Return (X, Y) of the center of cell containing provided text 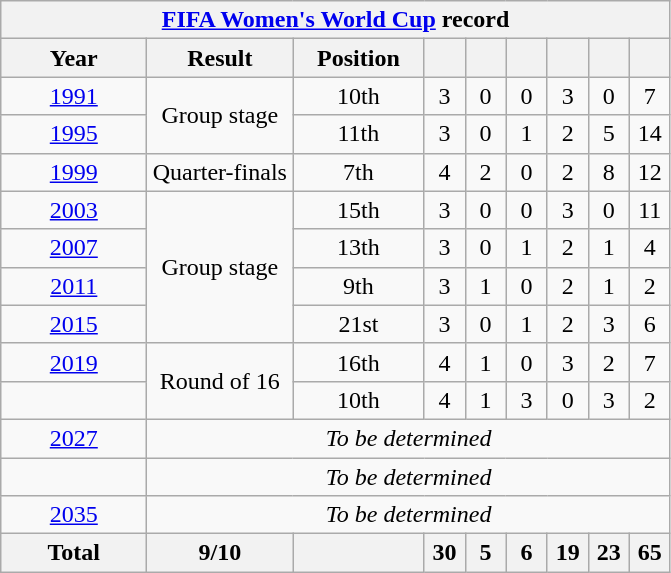
1995 (74, 134)
2015 (74, 324)
Total (74, 553)
11th (358, 134)
8 (608, 172)
9th (358, 286)
9/10 (220, 553)
Position (358, 58)
Year (74, 58)
2027 (74, 438)
16th (358, 362)
13th (358, 248)
19 (568, 553)
2035 (74, 515)
7th (358, 172)
Quarter-finals (220, 172)
1991 (74, 96)
Result (220, 58)
15th (358, 210)
FIFA Women's World Cup record (336, 20)
23 (608, 553)
12 (650, 172)
1999 (74, 172)
65 (650, 553)
21st (358, 324)
11 (650, 210)
Round of 16 (220, 381)
30 (444, 553)
2011 (74, 286)
14 (650, 134)
2007 (74, 248)
2003 (74, 210)
2019 (74, 362)
